Search for the cell housing the specified text and yield its (x, y) center coordinate. 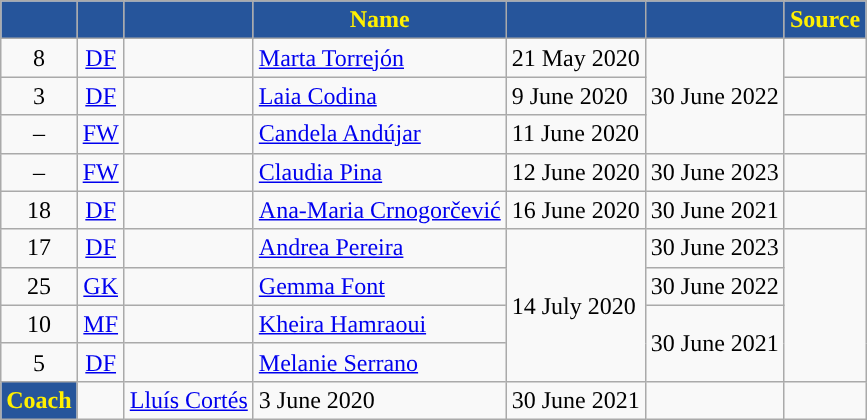
Coach (39, 400)
3 (39, 96)
MF (100, 324)
5 (39, 362)
8 (39, 58)
GK (100, 286)
25 (39, 286)
21 May 2020 (576, 58)
Claudia Pina (380, 172)
Name (380, 20)
Source (824, 20)
9 June 2020 (576, 96)
Candela Andújar (380, 134)
3 June 2020 (380, 400)
Ana-Maria Crnogorčević (380, 210)
14 July 2020 (576, 305)
Kheira Hamraoui (380, 324)
Lluís Cortés (188, 400)
16 June 2020 (576, 210)
Marta Torrejón (380, 58)
17 (39, 248)
Melanie Serrano (380, 362)
18 (39, 210)
Andrea Pereira (380, 248)
12 June 2020 (576, 172)
Laia Codina (380, 96)
Gemma Font (380, 286)
11 June 2020 (576, 134)
10 (39, 324)
